Find where the given text appears and provide that cell's center as [x, y] coordinate. 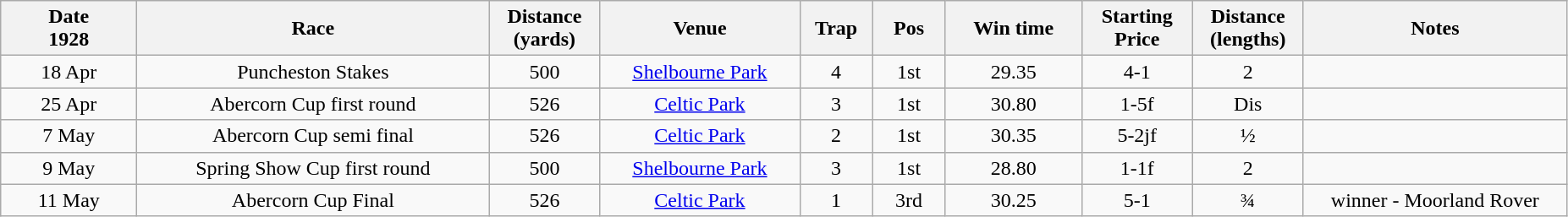
Puncheston Stakes [313, 72]
Notes [1435, 29]
Race [313, 29]
Pos [909, 29]
Trap [836, 29]
1-1f [1137, 168]
½ [1247, 136]
28.80 [1014, 168]
Distance(yards) [545, 29]
4 [836, 72]
18 Apr [69, 72]
Abercorn Cup semi final [313, 136]
Abercorn Cup first round [313, 104]
Distance (lengths) [1247, 29]
winner - Moorland Rover [1435, 200]
5-2jf [1137, 136]
1 [836, 200]
3rd [909, 200]
30.35 [1014, 136]
4-1 [1137, 72]
11 May [69, 200]
Starting Price [1137, 29]
Venue [700, 29]
30.25 [1014, 200]
5-1 [1137, 200]
Spring Show Cup first round [313, 168]
25 Apr [69, 104]
Date1928 [69, 29]
7 May [69, 136]
Win time [1014, 29]
29.35 [1014, 72]
Dis [1247, 104]
30.80 [1014, 104]
9 May [69, 168]
¾ [1247, 200]
Abercorn Cup Final [313, 200]
1-5f [1137, 104]
